Find where the given text appears and provide that cell's center as (x, y) coordinate. 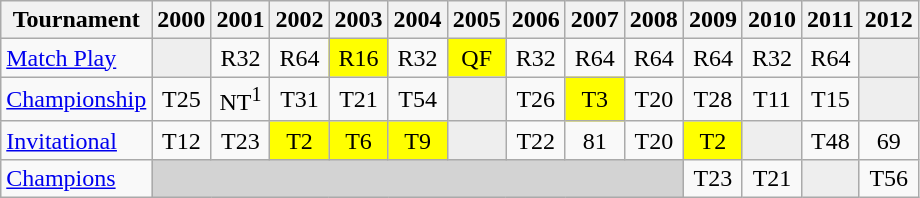
T28 (712, 100)
2009 (712, 20)
QF (476, 58)
Champions (76, 178)
T54 (418, 100)
Match Play (76, 58)
T26 (536, 100)
2001 (240, 20)
2005 (476, 20)
Championship (76, 100)
T25 (182, 100)
2012 (888, 20)
T48 (831, 140)
2008 (654, 20)
2003 (358, 20)
2010 (772, 20)
T9 (418, 140)
2000 (182, 20)
T11 (772, 100)
2006 (536, 20)
2011 (831, 20)
2002 (300, 20)
T15 (831, 100)
81 (594, 140)
Invitational (76, 140)
R16 (358, 58)
69 (888, 140)
T31 (300, 100)
2004 (418, 20)
T6 (358, 140)
NT1 (240, 100)
T22 (536, 140)
T12 (182, 140)
T3 (594, 100)
Tournament (76, 20)
2007 (594, 20)
T56 (888, 178)
